Determine the [x, y] coordinate at the center of the cell enclosing the given text.  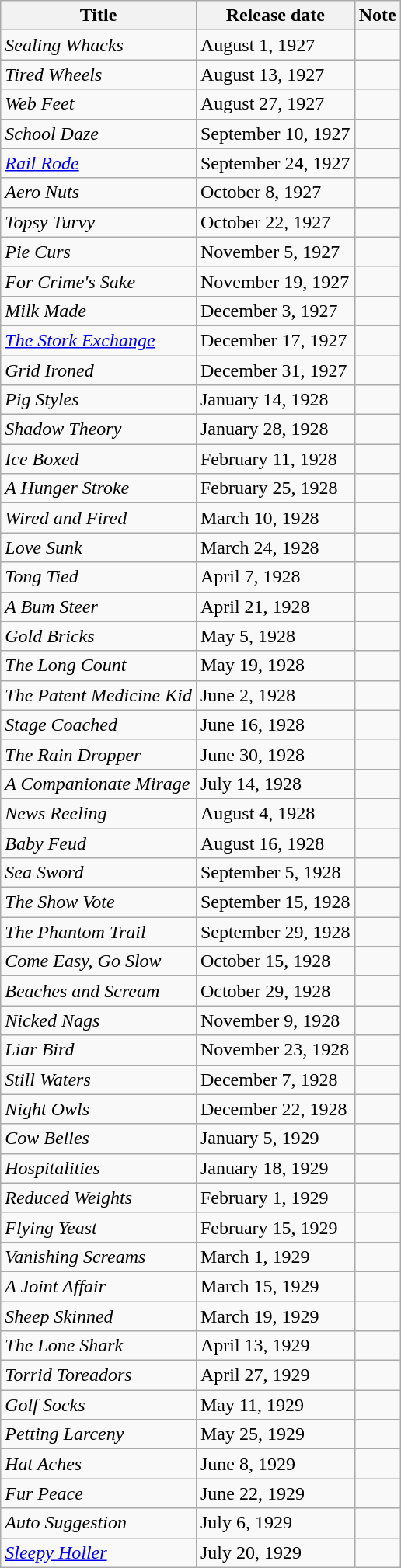
January 5, 1929 [275, 1139]
September 10, 1927 [275, 134]
November 23, 1928 [275, 1050]
Golf Socks [99, 1405]
July 20, 1929 [275, 1552]
November 9, 1928 [275, 1020]
August 1, 1927 [275, 45]
Come Easy, Go Slow [99, 961]
The Lone Shark [99, 1346]
Shadow Theory [99, 429]
February 11, 1928 [275, 459]
March 15, 1929 [275, 1286]
May 11, 1929 [275, 1405]
October 22, 1927 [275, 222]
April 27, 1929 [275, 1375]
Sleepy Holler [99, 1552]
Title [99, 16]
Nicked Nags [99, 1020]
Tong Tied [99, 577]
August 27, 1927 [275, 104]
Milk Made [99, 311]
October 8, 1927 [275, 193]
October 15, 1928 [275, 961]
July 6, 1929 [275, 1523]
May 19, 1928 [275, 666]
Aero Nuts [99, 193]
December 3, 1927 [275, 311]
Flying Yeast [99, 1227]
May 25, 1929 [275, 1434]
Pig Styles [99, 400]
A Joint Affair [99, 1286]
Sealing Whacks [99, 45]
August 4, 1928 [275, 813]
September 29, 1928 [275, 932]
February 25, 1928 [275, 488]
December 31, 1927 [275, 370]
Release date [275, 16]
November 19, 1927 [275, 281]
December 7, 1928 [275, 1080]
Gold Bricks [99, 636]
Beaches and Scream [99, 991]
Night Owls [99, 1109]
For Crime's Sake [99, 281]
November 5, 1927 [275, 252]
The Stork Exchange [99, 340]
Web Feet [99, 104]
March 1, 1929 [275, 1257]
Rail Rode [99, 163]
September 24, 1927 [275, 163]
A Hunger Stroke [99, 488]
The Rain Dropper [99, 754]
October 29, 1928 [275, 991]
Reduced Weights [99, 1198]
Love Sunk [99, 548]
Auto Suggestion [99, 1523]
School Daze [99, 134]
March 19, 1929 [275, 1316]
December 17, 1927 [275, 340]
Baby Feud [99, 843]
The Phantom Trail [99, 932]
June 22, 1929 [275, 1493]
Note [378, 16]
February 15, 1929 [275, 1227]
Stage Coached [99, 725]
Sea Sword [99, 873]
Petting Larceny [99, 1434]
December 22, 1928 [275, 1109]
January 28, 1928 [275, 429]
A Companionate Mirage [99, 784]
Ice Boxed [99, 459]
August 13, 1927 [275, 75]
June 8, 1929 [275, 1464]
April 13, 1929 [275, 1346]
Liar Bird [99, 1050]
Hat Aches [99, 1464]
Cow Belles [99, 1139]
Hospitalities [99, 1168]
April 21, 1928 [275, 607]
Topsy Turvy [99, 222]
July 14, 1928 [275, 784]
May 5, 1928 [275, 636]
Pie Curs [99, 252]
Grid Ironed [99, 370]
September 5, 1928 [275, 873]
February 1, 1929 [275, 1198]
Still Waters [99, 1080]
Fur Peace [99, 1493]
A Bum Steer [99, 607]
Vanishing Screams [99, 1257]
The Long Count [99, 666]
The Patent Medicine Kid [99, 695]
Tired Wheels [99, 75]
September 15, 1928 [275, 902]
January 18, 1929 [275, 1168]
Wired and Fired [99, 518]
Torrid Toreadors [99, 1375]
June 16, 1928 [275, 725]
News Reeling [99, 813]
January 14, 1928 [275, 400]
The Show Vote [99, 902]
March 10, 1928 [275, 518]
August 16, 1928 [275, 843]
March 24, 1928 [275, 548]
June 2, 1928 [275, 695]
June 30, 1928 [275, 754]
April 7, 1928 [275, 577]
Sheep Skinned [99, 1316]
